Identify which cell holds the provided text, then report its (x, y) central coordinate. 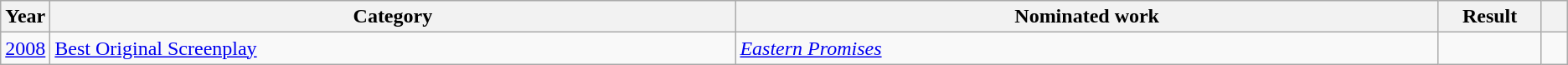
Year (25, 17)
Best Original Screenplay (393, 48)
2008 (25, 48)
Result (1489, 17)
Eastern Promises (1087, 48)
Category (393, 17)
Nominated work (1087, 17)
